Scan for the cell matching the given text and deliver its (X, Y) coordinate at center. 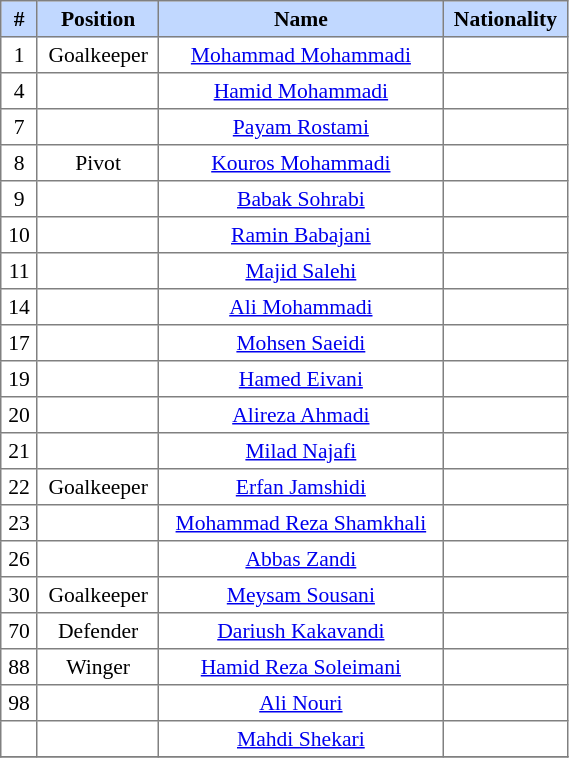
Mahdi Shekari (301, 739)
Erfan Jamshidi (301, 487)
17 (20, 343)
88 (20, 667)
23 (20, 523)
70 (20, 631)
11 (20, 271)
Ramin Babajani (301, 235)
# (20, 19)
Babak Sohrabi (301, 199)
19 (20, 379)
8 (20, 163)
9 (20, 199)
Hamid Mohammadi (301, 91)
10 (20, 235)
26 (20, 559)
Payam Rostami (301, 127)
Meysam Sousani (301, 595)
Mohammad Reza Shamkhali (301, 523)
Hamed Eivani (301, 379)
Pivot (98, 163)
4 (20, 91)
Name (301, 19)
7 (20, 127)
1 (20, 55)
Position (98, 19)
Alireza Ahmadi (301, 415)
Dariush Kakavandi (301, 631)
Ali Nouri (301, 703)
22 (20, 487)
Milad Najafi (301, 451)
Kouros Mohammadi (301, 163)
14 (20, 307)
Defender (98, 631)
Hamid Reza Soleimani (301, 667)
98 (20, 703)
Majid Salehi (301, 271)
Nationality (506, 19)
30 (20, 595)
Mohammad Mohammadi (301, 55)
20 (20, 415)
Abbas Zandi (301, 559)
21 (20, 451)
Winger (98, 667)
Mohsen Saeidi (301, 343)
Ali Mohammadi (301, 307)
